Provide the [x, y] coordinate of the cell's center where the given text is located.  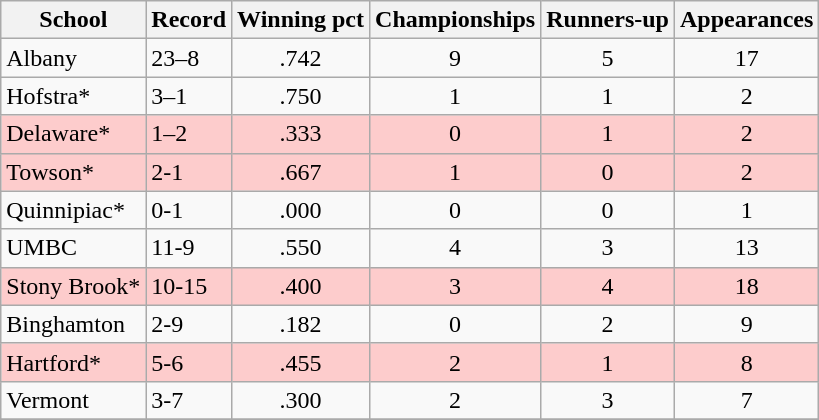
17 [746, 58]
Hartford* [74, 362]
5-6 [189, 362]
10-15 [189, 286]
.750 [301, 96]
13 [746, 248]
Winning pct [301, 20]
Hofstra* [74, 96]
Albany [74, 58]
11-9 [189, 248]
Appearances [746, 20]
.182 [301, 324]
Championships [456, 20]
2-1 [189, 172]
Vermont [74, 400]
.300 [301, 400]
.550 [301, 248]
.000 [301, 210]
.333 [301, 134]
Record [189, 20]
1–2 [189, 134]
.400 [301, 286]
23–8 [189, 58]
Binghamton [74, 324]
School [74, 20]
0-1 [189, 210]
18 [746, 286]
5 [608, 58]
2-9 [189, 324]
UMBC [74, 248]
Quinnipiac* [74, 210]
.742 [301, 58]
8 [746, 362]
3–1 [189, 96]
.667 [301, 172]
Towson* [74, 172]
.455 [301, 362]
Runners-up [608, 20]
Stony Brook* [74, 286]
Delaware* [74, 134]
7 [746, 400]
3-7 [189, 400]
